Locate the cell with the specified text and output its (X, Y) center coordinate. 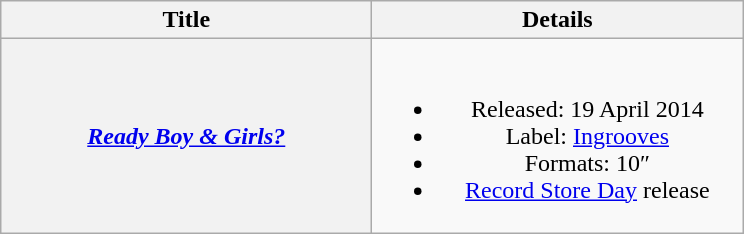
Details (558, 20)
Released: 19 April 2014Label: IngroovesFormats: 10″Record Store Day release (558, 136)
Ready Boy & Girls? (186, 136)
Title (186, 20)
